Return (x, y) of the center of cell containing provided text 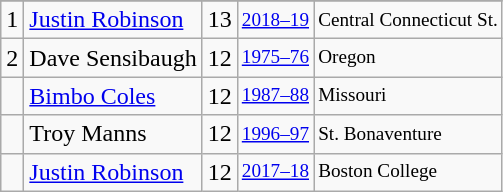
1996–97 (275, 134)
Bimbo Coles (113, 96)
1975–76 (275, 58)
2 (12, 58)
Boston College (408, 172)
Oregon (408, 58)
2018–19 (275, 20)
St. Bonaventure (408, 134)
Dave Sensibaugh (113, 58)
Central Connecticut St. (408, 20)
1 (12, 20)
Troy Manns (113, 134)
Missouri (408, 96)
2017–18 (275, 172)
1987–88 (275, 96)
13 (220, 20)
